Detect which cell encompasses the target text, then output its (x, y) center coordinate. 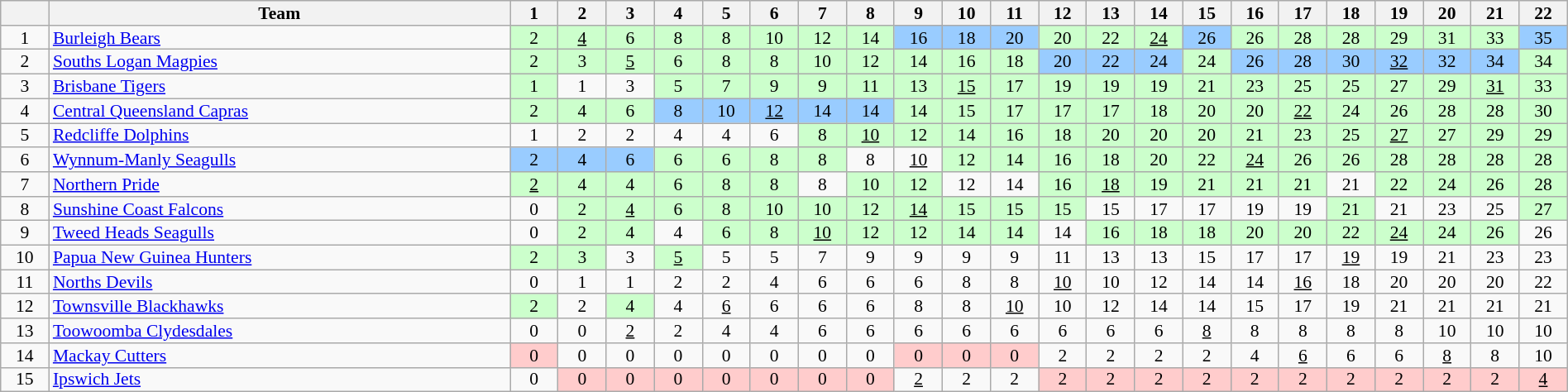
Souths Logan Magpies (280, 62)
Brisbane Tigers (280, 87)
Tweed Heads Seagulls (280, 233)
Norths Devils (280, 282)
Townsville Blackhawks (280, 307)
Redcliffe Dolphins (280, 136)
Northern Pride (280, 184)
Burleigh Bears (280, 38)
Team (280, 13)
Mackay Cutters (280, 356)
Toowoomba Clydesdales (280, 331)
35 (1543, 38)
Ipswich Jets (280, 380)
Sunshine Coast Falcons (280, 209)
Central Queensland Capras (280, 111)
Papua New Guinea Hunters (280, 258)
Wynnum-Manly Seagulls (280, 160)
